Capture the cell that displays the provided text and extract its (X, Y) central coordinate. 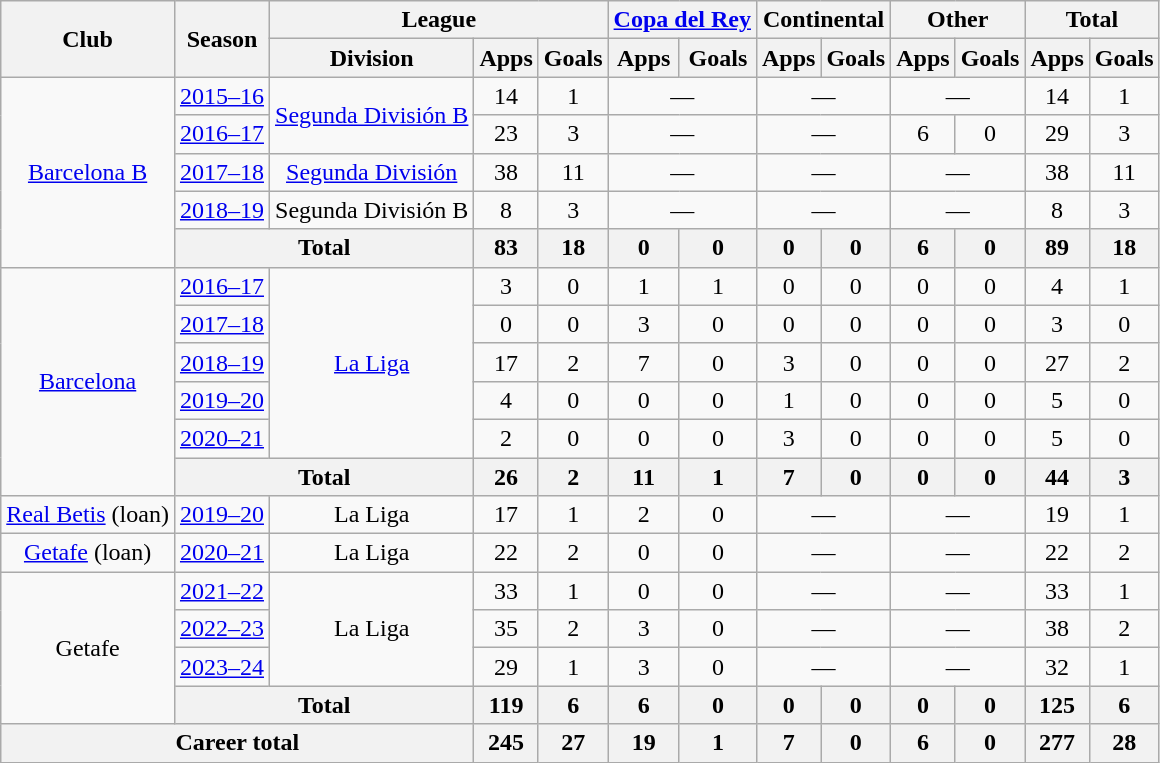
Segunda División (372, 172)
2023–24 (222, 667)
2022–23 (222, 629)
Getafe (88, 648)
Continental (823, 20)
Club (88, 39)
23 (506, 134)
2015–16 (222, 96)
Getafe (loan) (88, 553)
League (440, 20)
83 (506, 248)
44 (1057, 477)
119 (506, 705)
89 (1057, 248)
277 (1057, 743)
Real Betis (loan) (88, 515)
35 (506, 629)
Barcelona B (88, 172)
Career total (238, 743)
Copa del Rey (682, 20)
Barcelona (88, 381)
2021–22 (222, 591)
Other (958, 20)
26 (506, 477)
245 (506, 743)
Season (222, 39)
32 (1057, 667)
Division (372, 58)
28 (1124, 743)
125 (1057, 705)
